From the cell containing the given text, extract its center point as (x, y) coordinate. 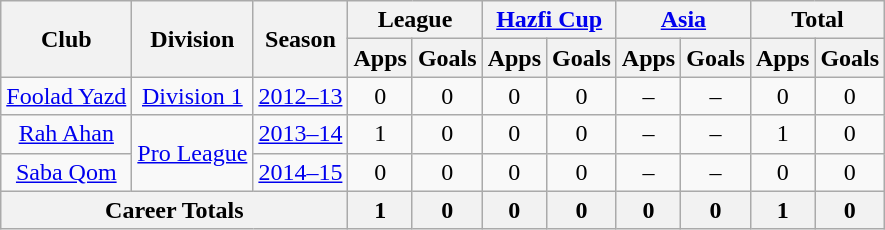
Hazfi Cup (549, 20)
2014–15 (300, 172)
Club (66, 39)
Career Totals (174, 210)
Season (300, 39)
Asia (683, 20)
Total (817, 20)
Division 1 (192, 96)
Saba Qom (66, 172)
Foolad Yazd (66, 96)
Division (192, 39)
Rah Ahan (66, 134)
Pro League (192, 153)
2012–13 (300, 96)
2013–14 (300, 134)
League (415, 20)
